Detect which cell encompasses the target text, then output its [X, Y] center coordinate. 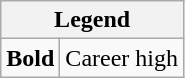
Legend [92, 20]
Bold [30, 58]
Career high [122, 58]
